Find where the given text appears and provide that cell's center as (X, Y) coordinate. 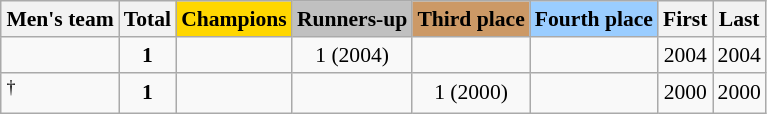
Champions (234, 19)
1 (2000) (470, 92)
First (685, 19)
† (60, 92)
Fourth place (594, 19)
1 (2004) (352, 55)
Total (148, 19)
Last (740, 19)
Runners-up (352, 19)
Men's team (60, 19)
Third place (470, 19)
